Determine the (x, y) coordinate at the center of the cell enclosing the given text.  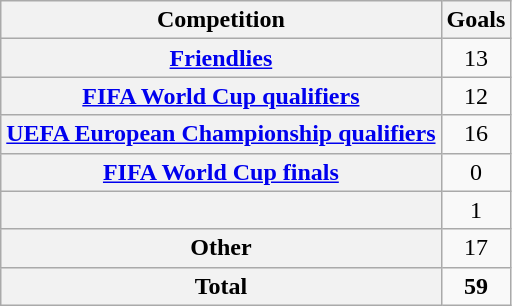
Total (221, 286)
Goals (476, 20)
13 (476, 58)
16 (476, 134)
Friendlies (221, 58)
12 (476, 96)
UEFA European Championship qualifiers (221, 134)
Competition (221, 20)
Other (221, 248)
0 (476, 172)
FIFA World Cup finals (221, 172)
FIFA World Cup qualifiers (221, 96)
17 (476, 248)
1 (476, 210)
59 (476, 286)
